Output the (X, Y) coordinate of the center of the cell containing the given text.  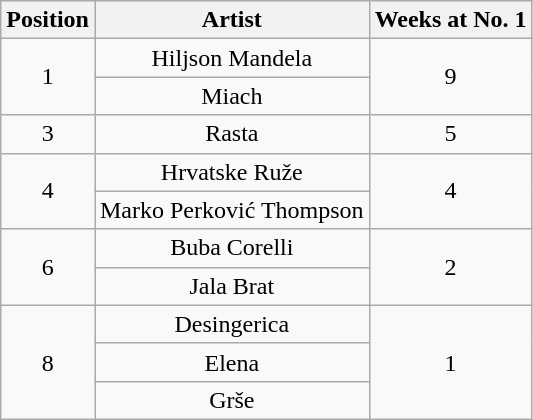
Hrvatske Ruže (232, 172)
Marko Perković Thompson (232, 210)
9 (450, 77)
Artist (232, 20)
5 (450, 134)
Hiljson Mandela (232, 58)
8 (48, 362)
Rasta (232, 134)
Miach (232, 96)
Weeks at No. 1 (450, 20)
2 (450, 267)
Grše (232, 400)
3 (48, 134)
Desingerica (232, 324)
6 (48, 267)
Elena (232, 362)
Position (48, 20)
Jala Brat (232, 286)
Buba Corelli (232, 248)
